Capture the cell that displays the provided text and extract its [x, y] central coordinate. 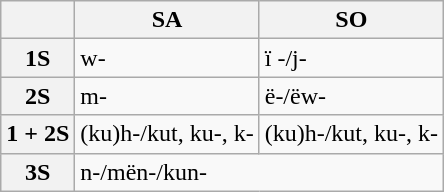
SA [167, 20]
m- [167, 96]
ï -/j- [351, 58]
2S [38, 96]
1 + 2S [38, 134]
3S [38, 172]
1S [38, 58]
ë-/ëw- [351, 96]
n-/mën-/kun- [260, 172]
w- [167, 58]
SO [351, 20]
